From the cell containing the given text, extract its center point as [X, Y] coordinate. 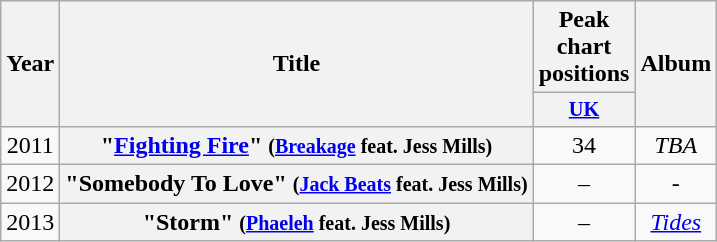
UK [584, 110]
"Somebody To Love" (Jack Beats feat. Jess Mills) [296, 184]
"Fighting Fire" (Breakage feat. Jess Mills) [296, 145]
Title [296, 64]
TBA [676, 145]
- [676, 184]
2011 [30, 145]
2012 [30, 184]
"Storm" (Phaeleh feat. Jess Mills) [296, 222]
34 [584, 145]
Album [676, 64]
Peak chart positions [584, 47]
Year [30, 64]
2013 [30, 222]
Tides [676, 222]
